Find where the given text appears and provide that cell's center as (x, y) coordinate. 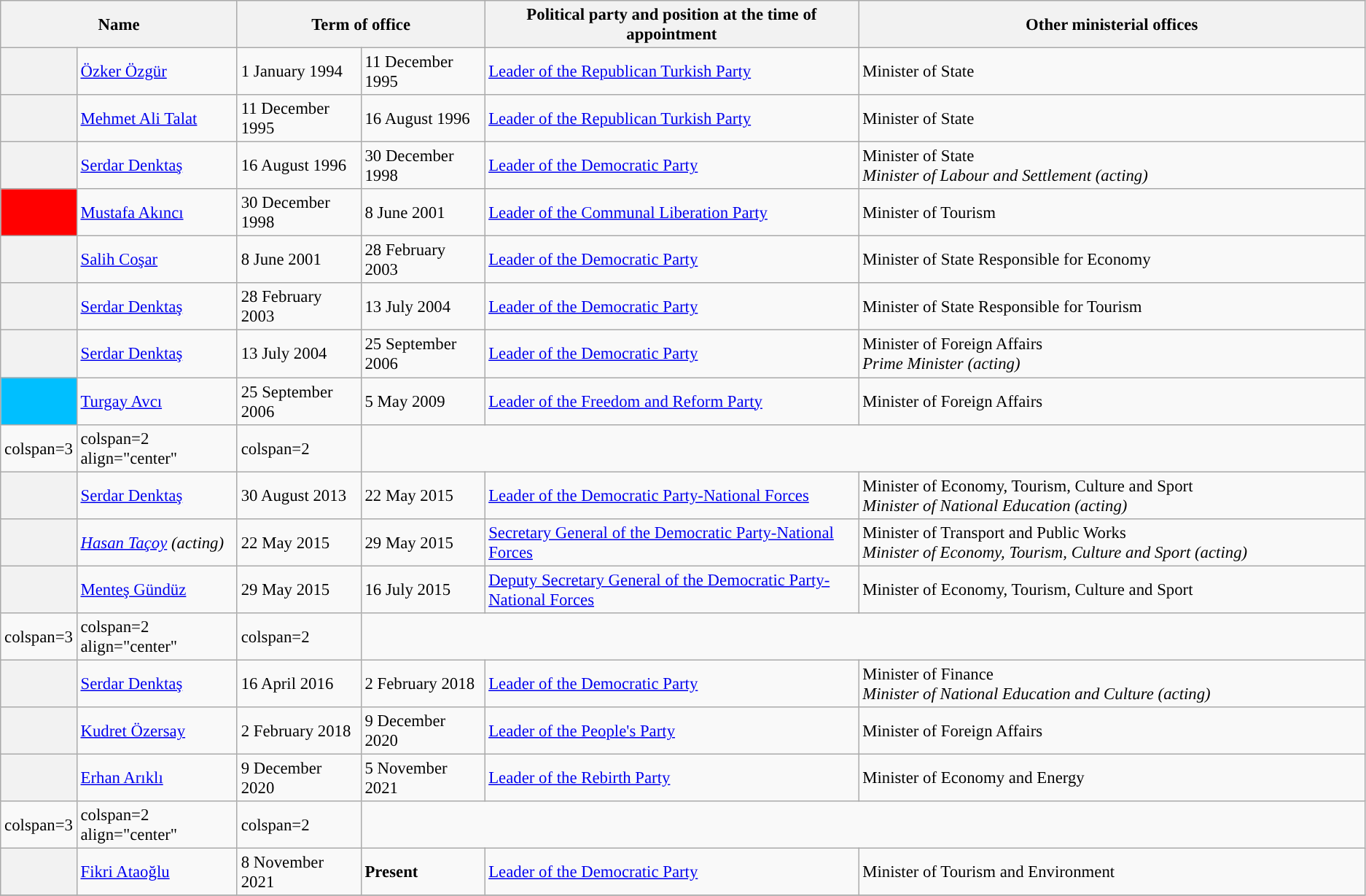
Kudret Özersay (157, 731)
5 November 2021 (423, 777)
Hasan Taçoy (acting) (157, 542)
Deputy Secretary General of the Democratic Party-National Forces (672, 589)
Leader of the Rebirth Party (672, 777)
Name (120, 25)
Political party and position at the time of appointment (672, 25)
Minister of State Responsible for Economy (1112, 260)
Minister of StateMinister of Labour and Settlement (acting) (1112, 166)
Minister of State Responsible for Tourism (1112, 306)
30 August 2013 (299, 496)
Fikri Ataoğlu (157, 872)
Minister of FinanceMinister of National Education and Culture (acting) (1112, 684)
16 July 2015 (423, 589)
1 January 1994 (299, 71)
Minister of Tourism (1112, 213)
Mehmet Ali Talat (157, 118)
Minister of Foreign AffairsPrime Minister (acting) (1112, 354)
Secretary General of the Democratic Party-National Forces (672, 542)
Minister of Tourism and Environment (1112, 872)
Mustafa Akıncı (157, 213)
Other ministerial offices (1112, 25)
Minister of Transport and Public WorksMinister of Economy, Tourism, Culture and Sport (acting) (1112, 542)
Term of office (360, 25)
16 April 2016 (299, 684)
Leader of the People's Party (672, 731)
8 November 2021 (299, 872)
Salih Coşar (157, 260)
Minister of Economy, Tourism, Culture and Sport (1112, 589)
Present (423, 872)
Minister of Economy and Energy (1112, 777)
Erhan Arıklı (157, 777)
5 May 2009 (423, 401)
Özker Özgür (157, 71)
Menteş Gündüz (157, 589)
Turgay Avcı (157, 401)
Leader of the Freedom and Reform Party (672, 401)
Leader of the Democratic Party-National Forces (672, 496)
Leader of the Communal Liberation Party (672, 213)
Minister of Economy, Tourism, Culture and SportMinister of National Education (acting) (1112, 496)
